Detect which cell encompasses the target text, then output its (X, Y) center coordinate. 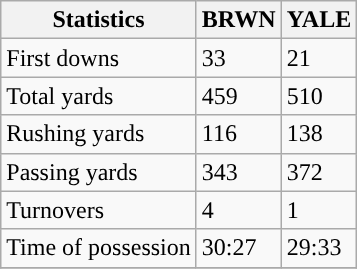
First downs (99, 58)
510 (319, 96)
Passing yards (99, 172)
33 (238, 58)
1 (319, 210)
30:27 (238, 248)
29:33 (319, 248)
Statistics (99, 20)
21 (319, 58)
343 (238, 172)
BRWN (238, 20)
Turnovers (99, 210)
138 (319, 134)
116 (238, 134)
372 (319, 172)
Total yards (99, 96)
459 (238, 96)
YALE (319, 20)
Rushing yards (99, 134)
Time of possession (99, 248)
4 (238, 210)
